Return the (x, y) coordinate for the center point of the cell that contains the specified text.  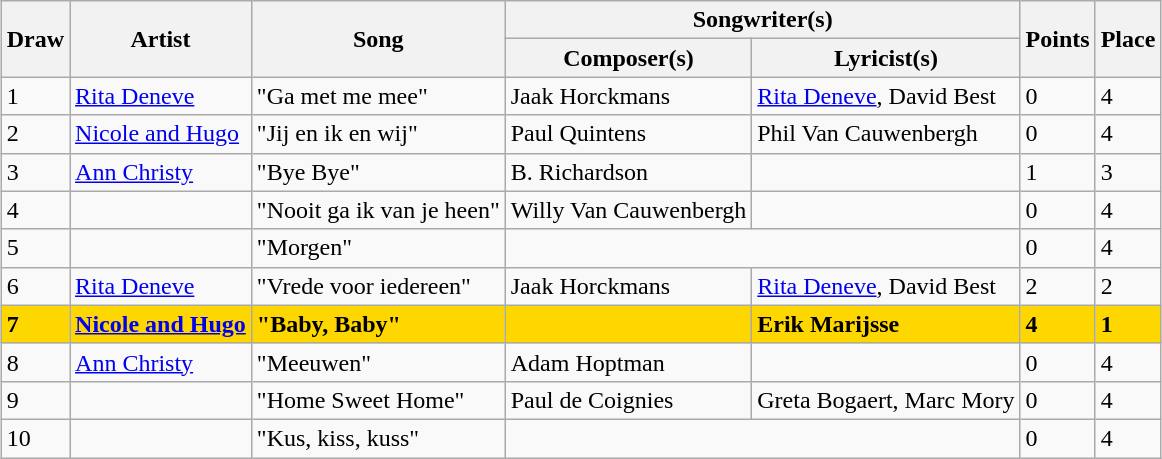
Erik Marijsse (886, 324)
Lyricist(s) (886, 58)
Paul de Coignies (628, 400)
5 (35, 248)
"Home Sweet Home" (378, 400)
Artist (161, 39)
9 (35, 400)
Composer(s) (628, 58)
6 (35, 286)
"Baby, Baby" (378, 324)
Song (378, 39)
"Morgen" (378, 248)
10 (35, 438)
"Bye Bye" (378, 172)
"Meeuwen" (378, 362)
"Nooit ga ik van je heen" (378, 210)
"Ga met me mee" (378, 96)
"Jij en ik en wij" (378, 134)
Paul Quintens (628, 134)
Draw (35, 39)
Place (1128, 39)
Greta Bogaert, Marc Mory (886, 400)
7 (35, 324)
Adam Hoptman (628, 362)
8 (35, 362)
B. Richardson (628, 172)
"Kus, kiss, kuss" (378, 438)
Songwriter(s) (762, 20)
Points (1058, 39)
Phil Van Cauwenbergh (886, 134)
Willy Van Cauwenbergh (628, 210)
"Vrede voor iedereen" (378, 286)
